Return the (x, y) coordinate for the center point of the cell that contains the specified text.  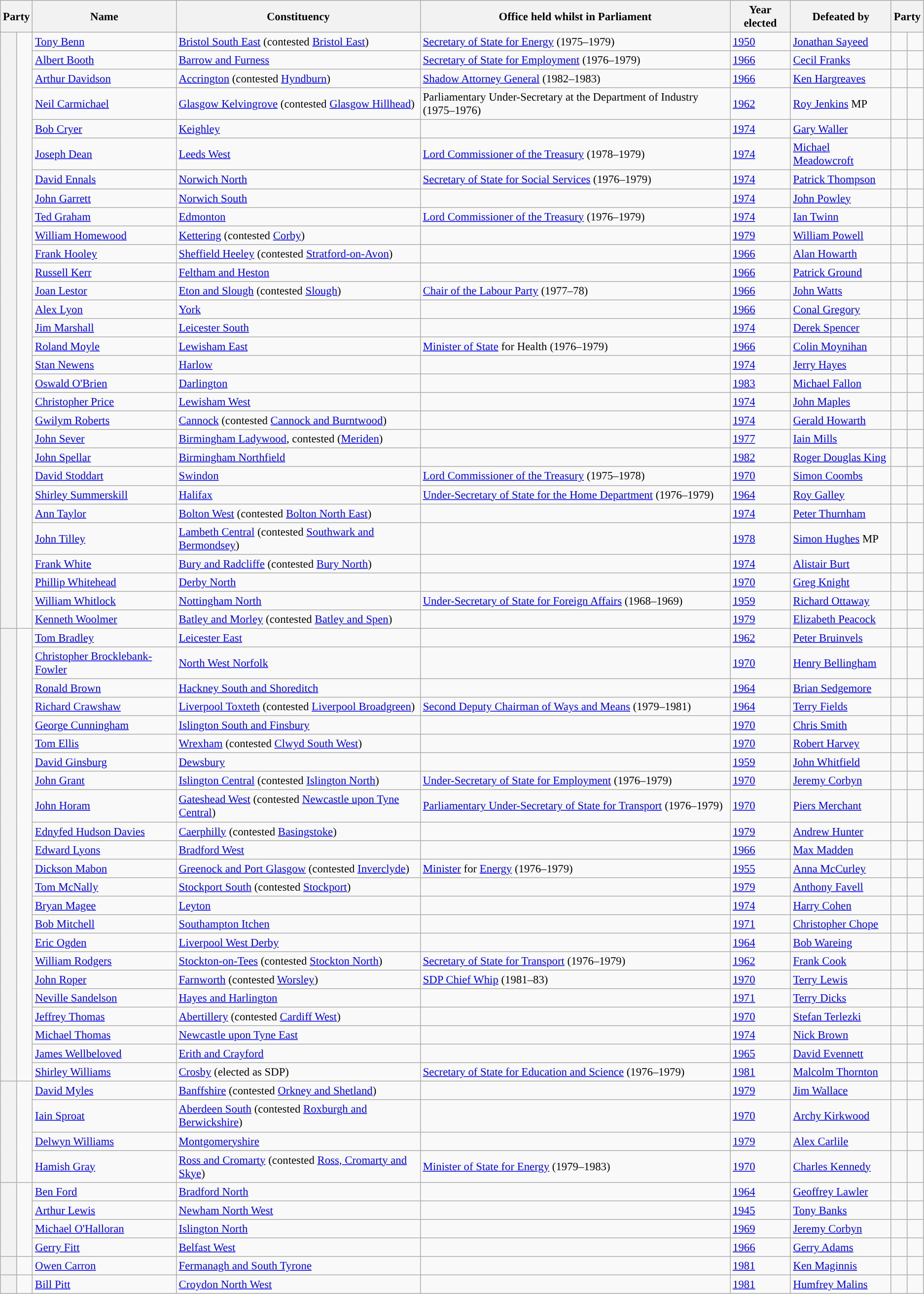
Gerry Adams (841, 1247)
Richard Crawshaw (105, 707)
Harlow (298, 365)
Dewsbury (298, 762)
Kettering (contested Corby) (298, 235)
Leicester East (298, 638)
David Ginsburg (105, 762)
Bolton West (contested Bolton North East) (298, 513)
Secretary of State for Social Services (1976–1979) (575, 180)
Erith and Crayford (298, 1054)
Alistair Burt (841, 564)
Greg Knight (841, 582)
John Tilley (105, 539)
John Maples (841, 402)
1955 (760, 868)
Arthur Davidson (105, 79)
Simon Hughes MP (841, 539)
Lewisham East (298, 346)
Liverpool West Derby (298, 942)
Jim Wallace (841, 1091)
Secretary of State for Energy (1975–1979) (575, 42)
Michael O'Halloran (105, 1229)
Elizabeth Peacock (841, 619)
John Watts (841, 291)
Eric Ogden (105, 942)
Andrew Hunter (841, 831)
Gerry Fitt (105, 1247)
Islington Central (contested Islington North) (298, 781)
Barrow and Furness (298, 60)
Under-Secretary of State for Foreign Affairs (1968–1969) (575, 601)
Stefan Terlezki (841, 1017)
Patrick Thompson (841, 180)
Shadow Attorney General (1982–1983) (575, 79)
Accrington (contested Hyndburn) (298, 79)
Hackney South and Shoreditch (298, 688)
Greenock and Port Glasgow (contested Inverclyde) (298, 868)
Tom McNally (105, 887)
Chris Smith (841, 725)
1983 (760, 384)
Malcolm Thornton (841, 1072)
Frank Hooley (105, 253)
Michael Meadowcroft (841, 154)
Abertillery (contested Cardiff West) (298, 1017)
William Rodgers (105, 961)
Lewisham West (298, 402)
Sheffield Heeley (contested Stratford-on-Avon) (298, 253)
Bob Mitchell (105, 924)
Kenneth Woolmer (105, 619)
Russell Kerr (105, 272)
1965 (760, 1054)
Arthur Lewis (105, 1210)
1977 (760, 439)
Piers Merchant (841, 806)
Bradford North (298, 1191)
Norwich South (298, 198)
Roland Moyle (105, 346)
Gateshead West (contested Newcastle upon Tyne Central) (298, 806)
Bristol South East (contested Bristol East) (298, 42)
John Spellar (105, 458)
Ronald Brown (105, 688)
Ben Ford (105, 1191)
Christopher Price (105, 402)
Jonathan Sayeed (841, 42)
Crosby (elected as SDP) (298, 1072)
SDP Chief Whip (1981–83) (575, 979)
Neil Carmichael (105, 104)
Henry Bellingham (841, 663)
Aberdeen South (contested Roxburgh and Berwickshire) (298, 1116)
William Whitlock (105, 601)
Keighley (298, 129)
Dickson Mabon (105, 868)
Delwyn Williams (105, 1141)
Minister of State for Energy (1979–1983) (575, 1167)
Anthony Favell (841, 887)
Farnworth (contested Worsley) (298, 979)
Gerald Howarth (841, 421)
Year elected (760, 17)
Parliamentary Under-Secretary at the Department of Industry (1975–1976) (575, 104)
1969 (760, 1229)
Stockton-on-Tees (contested Stockton North) (298, 961)
Liverpool Toxteth (contested Liverpool Broadgreen) (298, 707)
Richard Ottaway (841, 601)
Michael Thomas (105, 1035)
Norwich North (298, 180)
Lord Commissioner of the Treasury (1975–1978) (575, 476)
Lambeth Central (contested Southwark and Bermondsey) (298, 539)
Swindon (298, 476)
Frank White (105, 564)
Leicester South (298, 328)
John Garrett (105, 198)
Parliamentary Under-Secretary of State for Transport (1976–1979) (575, 806)
Cecil Franks (841, 60)
Eton and Slough (contested Slough) (298, 291)
Bob Cryer (105, 129)
William Homewood (105, 235)
Ednyfed Hudson Davies (105, 831)
Hayes and Harlington (298, 998)
Darlington (298, 384)
Ken Hargreaves (841, 79)
Albert Booth (105, 60)
Harry Cohen (841, 905)
Peter Bruinvels (841, 638)
North West Norfolk (298, 663)
Ted Graham (105, 216)
Islington South and Finsbury (298, 725)
Birmingham Ladywood, contested (Meriden) (298, 439)
James Wellbeloved (105, 1054)
John Whitfield (841, 762)
Max Madden (841, 850)
Birmingham Northfield (298, 458)
Chair of the Labour Party (1977–78) (575, 291)
Office held whilst in Parliament (575, 17)
Jerry Hayes (841, 365)
Bury and Radcliffe (contested Bury North) (298, 564)
Gary Waller (841, 129)
Roger Douglas King (841, 458)
Under-Secretary of State for Employment (1976–1979) (575, 781)
Nottingham North (298, 601)
Cannock (contested Cannock and Burntwood) (298, 421)
Belfast West (298, 1247)
Frank Cook (841, 961)
Joseph Dean (105, 154)
Bob Wareing (841, 942)
Shirley Summerskill (105, 495)
Hamish Gray (105, 1167)
Derby North (298, 582)
Tom Ellis (105, 744)
Stan Newens (105, 365)
Ann Taylor (105, 513)
David Myles (105, 1091)
Banffshire (contested Orkney and Shetland) (298, 1091)
Stockport South (contested Stockport) (298, 887)
Geoffrey Lawler (841, 1191)
Colin Moynihan (841, 346)
Batley and Morley (contested Batley and Spen) (298, 619)
Alan Howarth (841, 253)
Southampton Itchen (298, 924)
Lord Commissioner of the Treasury (1978–1979) (575, 154)
Owen Carron (105, 1266)
Ross and Cromarty (contested Ross, Cromarty and Skye) (298, 1167)
1978 (760, 539)
Name (105, 17)
Bill Pitt (105, 1284)
Fermanagh and South Tyrone (298, 1266)
Glasgow Kelvingrove (contested Glasgow Hillhead) (298, 104)
Derek Spencer (841, 328)
Lord Commissioner of the Treasury (1976–1979) (575, 216)
Caerphilly (contested Basingstoke) (298, 831)
Constituency (298, 17)
Ken Maginnis (841, 1266)
John Sever (105, 439)
George Cunningham (105, 725)
York (298, 309)
Montgomeryshire (298, 1141)
Alex Carlile (841, 1141)
Wrexham (contested Clwyd South West) (298, 744)
Tony Benn (105, 42)
Nick Brown (841, 1035)
Minister for Energy (1976–1979) (575, 868)
Secretary of State for Transport (1976–1979) (575, 961)
Neville Sandelson (105, 998)
Halifax (298, 495)
Roy Galley (841, 495)
Edmonton (298, 216)
Brian Sedgemore (841, 688)
1950 (760, 42)
David Stoddart (105, 476)
John Powley (841, 198)
Defeated by (841, 17)
Jeffrey Thomas (105, 1017)
1945 (760, 1210)
Second Deputy Chairman of Ways and Means (1979–1981) (575, 707)
David Ennals (105, 180)
Secretary of State for Education and Science (1976–1979) (575, 1072)
Tony Banks (841, 1210)
1982 (760, 458)
Joan Lestor (105, 291)
Under-Secretary of State for the Home Department (1976–1979) (575, 495)
Conal Gregory (841, 309)
Terry Lewis (841, 979)
Newcastle upon Tyne East (298, 1035)
Charles Kennedy (841, 1167)
Shirley Williams (105, 1072)
Peter Thurnham (841, 513)
John Horam (105, 806)
Newham North West (298, 1210)
David Evennett (841, 1054)
Alex Lyon (105, 309)
Humfrey Malins (841, 1284)
Jim Marshall (105, 328)
Croydon North West (298, 1284)
William Powell (841, 235)
Leeds West (298, 154)
Anna McCurley (841, 868)
Roy Jenkins MP (841, 104)
Iain Mills (841, 439)
Iain Sproat (105, 1116)
Christopher Chope (841, 924)
Feltham and Heston (298, 272)
Simon Coombs (841, 476)
Michael Fallon (841, 384)
Islington North (298, 1229)
Robert Harvey (841, 744)
Secretary of State for Employment (1976–1979) (575, 60)
Edward Lyons (105, 850)
Minister of State for Health (1976–1979) (575, 346)
Tom Bradley (105, 638)
Terry Dicks (841, 998)
Christopher Brocklebank-Fowler (105, 663)
Terry Fields (841, 707)
Gwilym Roberts (105, 421)
Bryan Magee (105, 905)
Leyton (298, 905)
Bradford West (298, 850)
Phillip Whitehead (105, 582)
John Roper (105, 979)
Ian Twinn (841, 216)
Archy Kirkwood (841, 1116)
Oswald O'Brien (105, 384)
Patrick Ground (841, 272)
John Grant (105, 781)
